Search for the cell housing the specified text and yield its [x, y] center coordinate. 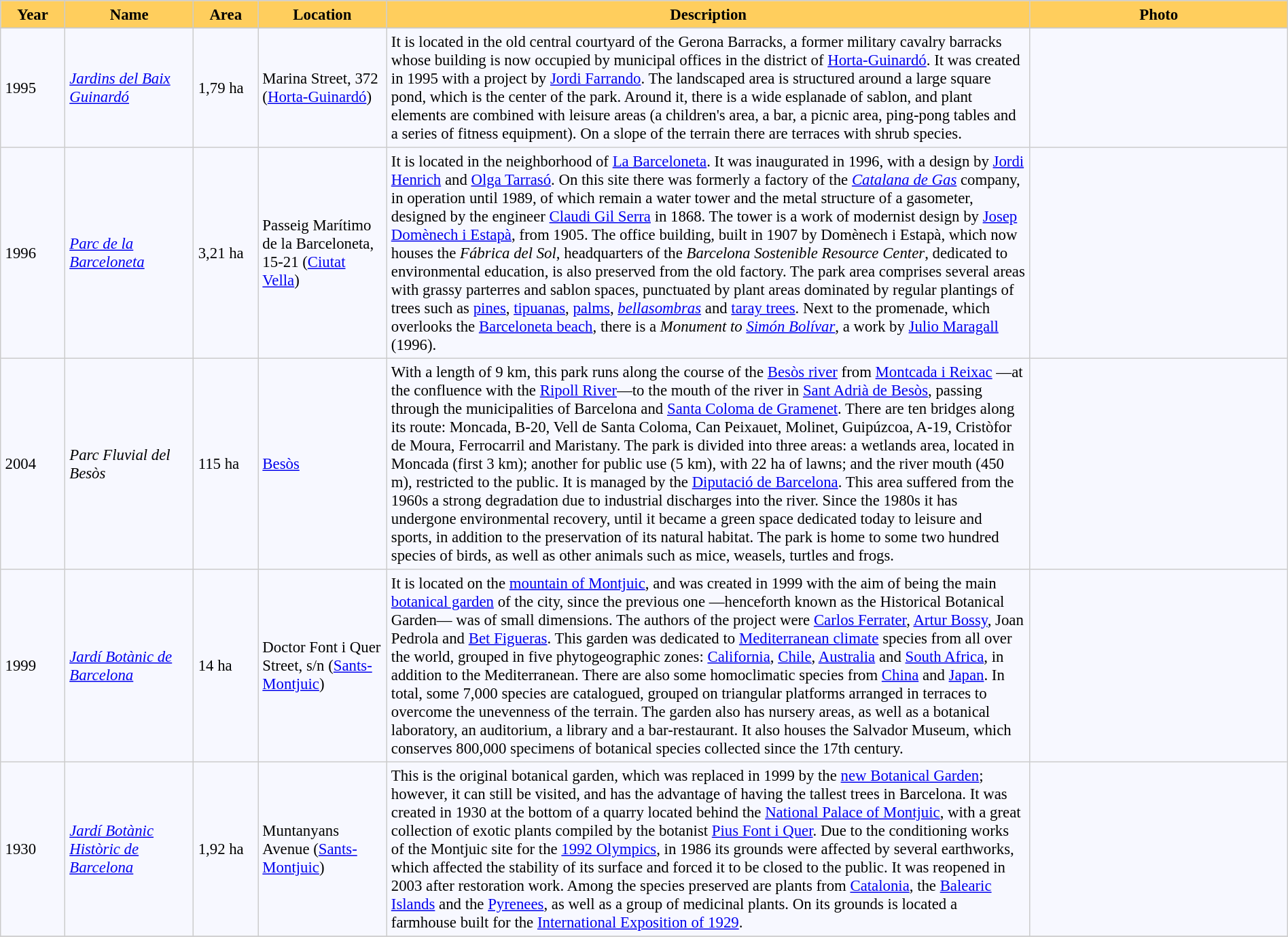
Parc de la Barceloneta [129, 253]
Jardí Botànic de Barcelona [129, 666]
Area [226, 14]
Photo [1159, 14]
Passeig Marítimo de la Barceloneta, 15-21 (Ciutat Vella) [322, 253]
Name [129, 14]
Jardí Botànic Històric de Barcelona [129, 849]
1996 [33, 253]
1999 [33, 666]
Marina Street, 372 (Horta-Guinardó) [322, 88]
3,21 ha [226, 253]
Muntanyans Avenue (Sants-Montjuic) [322, 849]
Besòs [322, 463]
1,79 ha [226, 88]
Jardins del Baix Guinardó [129, 88]
2004 [33, 463]
Doctor Font i Quer Street, s/n (Sants-Montjuic) [322, 666]
Year [33, 14]
1,92 ha [226, 849]
Location [322, 14]
1995 [33, 88]
1930 [33, 849]
115 ha [226, 463]
Parc Fluvial del Besòs [129, 463]
14 ha [226, 666]
Description [708, 14]
